Pinpoint the cell where the given text exists, returning its (x, y) midpoint coordinate. 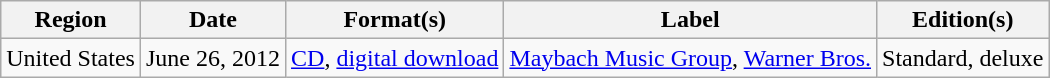
Date (212, 20)
United States (71, 58)
Maybach Music Group, Warner Bros. (690, 58)
Format(s) (395, 20)
Region (71, 20)
Edition(s) (963, 20)
June 26, 2012 (212, 58)
CD, digital download (395, 58)
Label (690, 20)
Standard, deluxe (963, 58)
